Locate the cell with the specified text and output its [x, y] center coordinate. 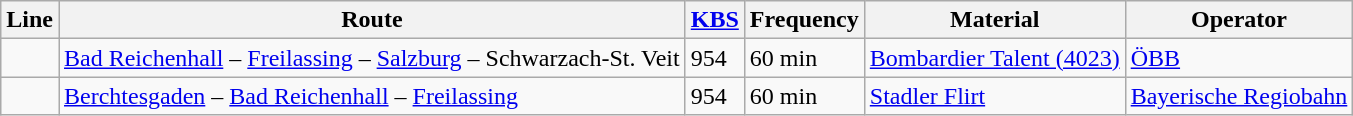
ÖBB [1239, 58]
Line [30, 20]
Route [372, 20]
Stadler Flirt [994, 96]
Berchtesgaden – Bad Reichenhall – Freilassing [372, 96]
Frequency [804, 20]
Material [994, 20]
Bombardier Talent (4023) [994, 58]
Bayerische Regiobahn [1239, 96]
Operator [1239, 20]
Bad Reichenhall – Freilassing – Salzburg – Schwarzach-St. Veit [372, 58]
KBS [714, 20]
